Extract the [X, Y] coordinate from the center of the cell holding the provided text.  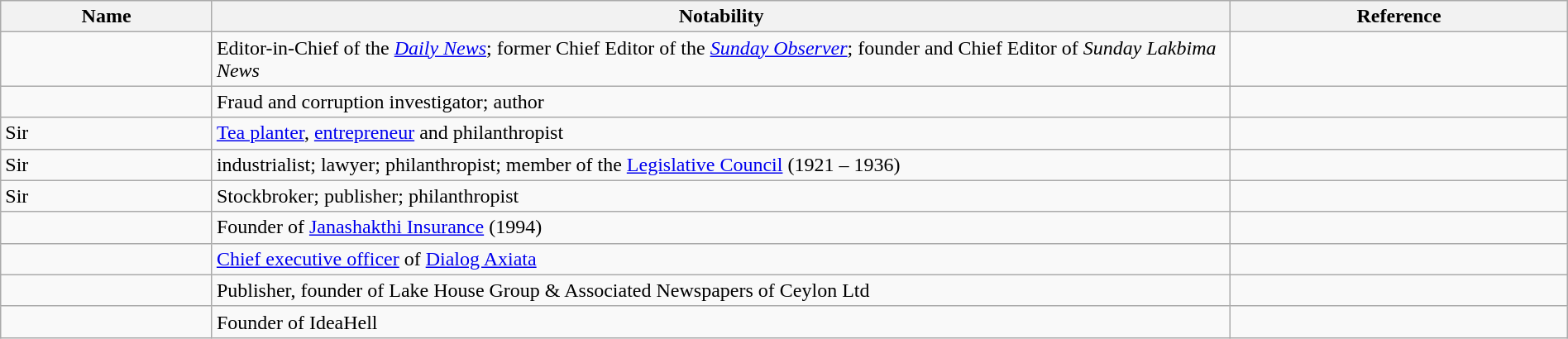
Name [107, 17]
Chief executive officer of Dialog Axiata [721, 259]
industrialist; lawyer; philanthropist; member of the Legislative Council (1921 – 1936) [721, 165]
Tea planter, entrepreneur and philanthropist [721, 133]
Fraud and corruption investigator; author [721, 102]
Publisher, founder of Lake House Group & Associated Newspapers of Ceylon Ltd [721, 290]
Editor-in-Chief of the Daily News; former Chief Editor of the Sunday Observer; founder and Chief Editor of Sunday Lakbima News [721, 60]
Founder of IdeaHell [721, 322]
Notability [721, 17]
Reference [1399, 17]
Stockbroker; publisher; philanthropist [721, 196]
Founder of Janashakthi Insurance (1994) [721, 227]
